Output the (X, Y) coordinate of the center of the cell containing the given text.  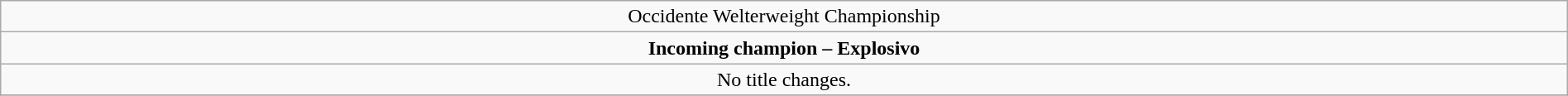
No title changes. (784, 79)
Occidente Welterweight Championship (784, 17)
Incoming champion – Explosivo (784, 48)
